Detect which cell encompasses the target text, then output its [X, Y] center coordinate. 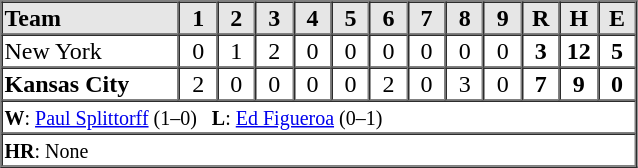
6 [388, 18]
W: Paul Splittorff (1–0) L: Ed Figueroa (0–1) [319, 116]
R [541, 18]
New York [91, 50]
Team [91, 18]
4 [312, 18]
HR: None [319, 150]
H [579, 18]
8 [465, 18]
Kansas City [91, 84]
12 [579, 50]
E [617, 18]
